Find where the given text appears and provide that cell's center as [X, Y] coordinate. 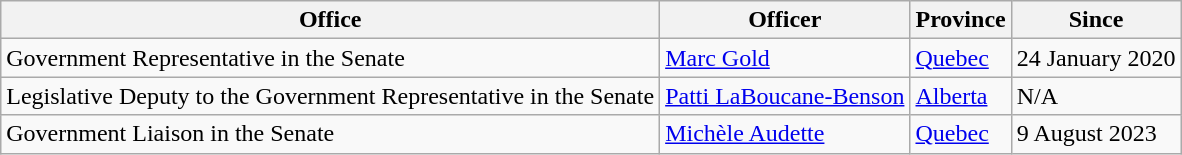
24 January 2020 [1096, 58]
N/A [1096, 96]
Legislative Deputy to the Government Representative in the Senate [330, 96]
Province [960, 20]
Office [330, 20]
Alberta [960, 96]
Since [1096, 20]
Michèle Audette [785, 134]
Marc Gold [785, 58]
Patti LaBoucane-Benson [785, 96]
Government Representative in the Senate [330, 58]
9 August 2023 [1096, 134]
Government Liaison in the Senate [330, 134]
Officer [785, 20]
